Pinpoint the cell where the given text exists, returning its (X, Y) midpoint coordinate. 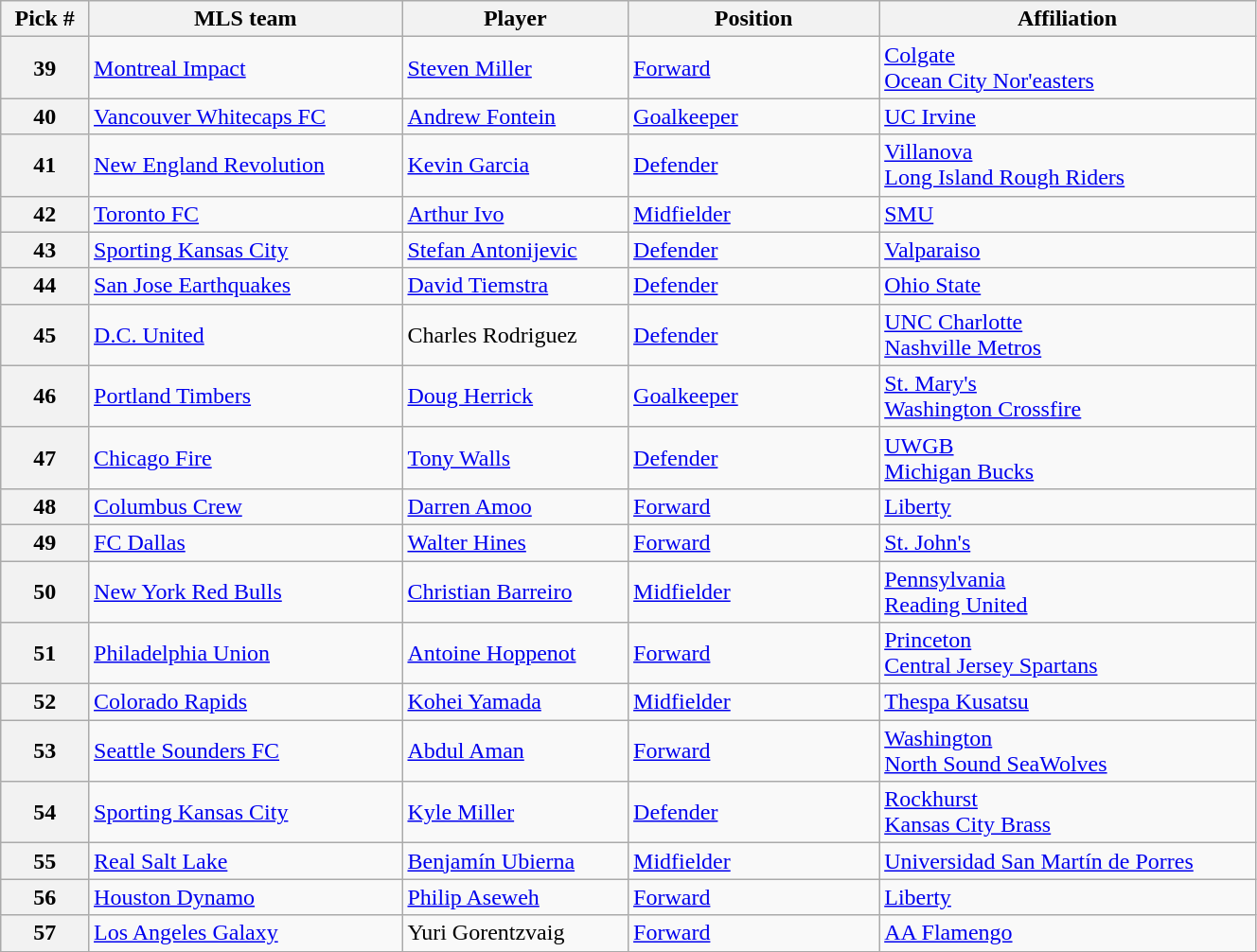
Player (515, 19)
Andrew Fontein (515, 116)
Toronto FC (246, 214)
Los Angeles Galaxy (246, 933)
Stefan Antonijevic (515, 250)
52 (45, 702)
ColgateOcean City Nor'easters (1068, 68)
UNC CharlotteNashville Metros (1068, 335)
UWGBMichigan Bucks (1068, 458)
VillanovaLong Island Rough Riders (1068, 165)
Seattle Sounders FC (246, 751)
Houston Dynamo (246, 897)
Thespa Kusatsu (1068, 702)
AA Flamengo (1068, 933)
45 (45, 335)
Portland Timbers (246, 396)
Pick # (45, 19)
Tony Walls (515, 458)
Arthur Ivo (515, 214)
Charles Rodriguez (515, 335)
RockhurstKansas City Brass (1068, 812)
PennsylvaniaReading United (1068, 591)
Yuri Gorentzvaig (515, 933)
UC Irvine (1068, 116)
Darren Amoo (515, 506)
49 (45, 542)
53 (45, 751)
D.C. United (246, 335)
Real Salt Lake (246, 861)
MLS team (246, 19)
Chicago Fire (246, 458)
San Jose Earthquakes (246, 286)
57 (45, 933)
Colorado Rapids (246, 702)
56 (45, 897)
FC Dallas (246, 542)
Kohei Yamada (515, 702)
50 (45, 591)
54 (45, 812)
46 (45, 396)
St. John's (1068, 542)
55 (45, 861)
Philip Aseweh (515, 897)
Abdul Aman (515, 751)
David Tiemstra (515, 286)
Benjamín Ubierna (515, 861)
41 (45, 165)
Vancouver Whitecaps FC (246, 116)
Ohio State (1068, 286)
40 (45, 116)
48 (45, 506)
Walter Hines (515, 542)
Christian Barreiro (515, 591)
39 (45, 68)
SMU (1068, 214)
Kevin Garcia (515, 165)
Universidad San Martín de Porres (1068, 861)
Valparaiso (1068, 250)
Columbus Crew (246, 506)
WashingtonNorth Sound SeaWolves (1068, 751)
New England Revolution (246, 165)
Doug Herrick (515, 396)
St. Mary'sWashington Crossfire (1068, 396)
PrincetonCentral Jersey Spartans (1068, 653)
43 (45, 250)
Affiliation (1068, 19)
Kyle Miller (515, 812)
Antoine Hoppenot (515, 653)
Steven Miller (515, 68)
51 (45, 653)
47 (45, 458)
42 (45, 214)
New York Red Bulls (246, 591)
Montreal Impact (246, 68)
44 (45, 286)
Position (753, 19)
Philadelphia Union (246, 653)
